Locate the cell with the specified text and output its (x, y) center coordinate. 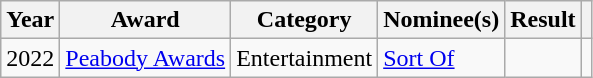
Result (543, 20)
Year (30, 20)
Entertainment (304, 58)
Category (304, 20)
Award (146, 20)
Nominee(s) (442, 20)
2022 (30, 58)
Peabody Awards (146, 58)
Sort Of (442, 58)
